Determine the (x, y) coordinate at the center of the cell enclosing the given text.  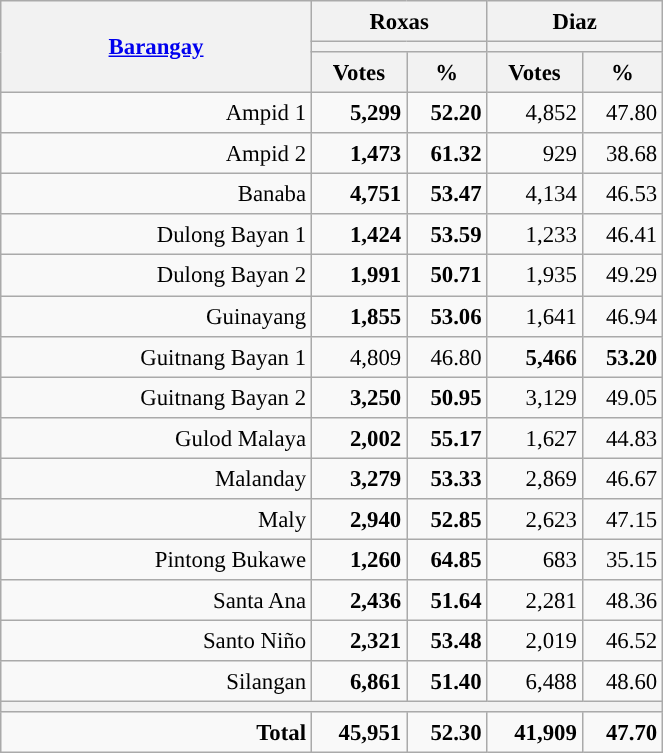
Maly (156, 520)
2,940 (358, 520)
2,281 (534, 600)
49.05 (622, 398)
1,627 (534, 438)
1,855 (358, 316)
53.59 (447, 234)
4,852 (534, 114)
47.80 (622, 114)
1,991 (358, 276)
Roxas (399, 22)
6,488 (534, 682)
46.41 (622, 234)
53.33 (447, 478)
3,279 (358, 478)
48.60 (622, 682)
3,250 (358, 398)
53.47 (447, 194)
47.15 (622, 520)
2,869 (534, 478)
1,641 (534, 316)
Ampid 2 (156, 154)
5,299 (358, 114)
46.67 (622, 478)
4,134 (534, 194)
Barangay (156, 47)
6,861 (358, 682)
41,909 (534, 732)
2,623 (534, 520)
4,751 (358, 194)
45,951 (358, 732)
52.20 (447, 114)
55.17 (447, 438)
47.70 (622, 732)
Guitnang Bayan 1 (156, 356)
Gulod Malaya (156, 438)
46.80 (447, 356)
Dulong Bayan 2 (156, 276)
44.83 (622, 438)
Malanday (156, 478)
46.52 (622, 640)
2,436 (358, 600)
50.71 (447, 276)
53.48 (447, 640)
5,466 (534, 356)
1,260 (358, 560)
Banaba (156, 194)
Ampid 1 (156, 114)
1,424 (358, 234)
Guinayang (156, 316)
38.68 (622, 154)
Santo Niño (156, 640)
1,233 (534, 234)
2,002 (358, 438)
929 (534, 154)
2,321 (358, 640)
Silangan (156, 682)
3,129 (534, 398)
53.06 (447, 316)
Pintong Bukawe (156, 560)
Diaz (575, 22)
1,935 (534, 276)
50.95 (447, 398)
46.94 (622, 316)
1,473 (358, 154)
4,809 (358, 356)
52.85 (447, 520)
46.53 (622, 194)
61.32 (447, 154)
35.15 (622, 560)
2,019 (534, 640)
Total (156, 732)
Dulong Bayan 1 (156, 234)
53.20 (622, 356)
52.30 (447, 732)
64.85 (447, 560)
51.40 (447, 682)
Santa Ana (156, 600)
49.29 (622, 276)
48.36 (622, 600)
683 (534, 560)
51.64 (447, 600)
Guitnang Bayan 2 (156, 398)
